Determine the (X, Y) coordinate at the center of the cell enclosing the given text.  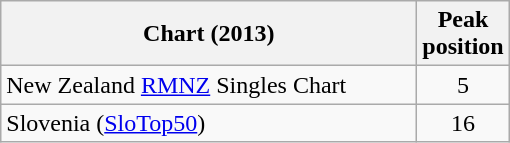
New Zealand RMNZ Singles Chart (209, 85)
Chart (2013) (209, 34)
5 (463, 85)
Slovenia (SloTop50) (209, 123)
Peakposition (463, 34)
16 (463, 123)
